Determine the (x, y) coordinate at the center of the cell enclosing the given text.  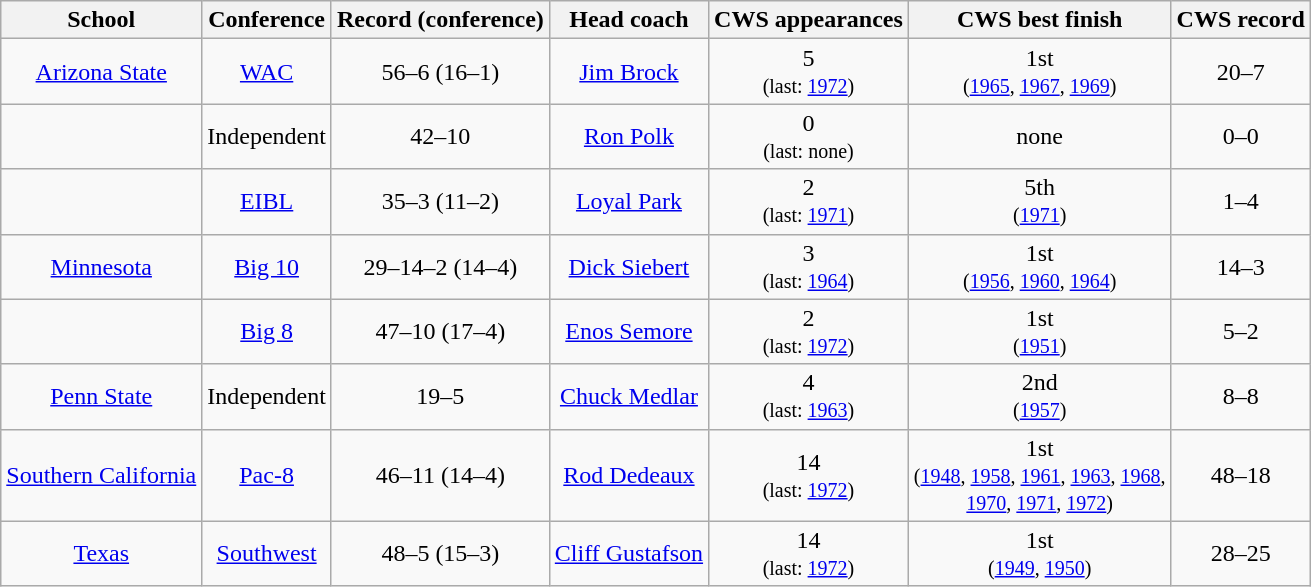
8–8 (1240, 396)
35–3 (11–2) (440, 202)
Loyal Park (628, 202)
none (1040, 136)
1–4 (1240, 202)
CWS appearances (809, 20)
5–2 (1240, 332)
1st(1951) (1040, 332)
2nd(1957) (1040, 396)
Jim Brock (628, 72)
14–3 (1240, 266)
56–6 (16–1) (440, 72)
1st(1965, 1967, 1969) (1040, 72)
Head coach (628, 20)
Rod Dedeaux (628, 475)
19–5 (440, 396)
5th(1971) (1040, 202)
Chuck Medlar (628, 396)
42–10 (440, 136)
Southwest (267, 554)
School (102, 20)
CWS best finish (1040, 20)
0(last: none) (809, 136)
CWS record (1240, 20)
Ron Polk (628, 136)
Arizona State (102, 72)
1st(1956, 1960, 1964) (1040, 266)
2(last: 1972) (809, 332)
WAC (267, 72)
47–10 (17–4) (440, 332)
48–5 (15–3) (440, 554)
20–7 (1240, 72)
28–25 (1240, 554)
4(last: 1963) (809, 396)
0–0 (1240, 136)
Minnesota (102, 266)
5(last: 1972) (809, 72)
Enos Semore (628, 332)
Record (conference) (440, 20)
Cliff Gustafson (628, 554)
48–18 (1240, 475)
EIBL (267, 202)
Penn State (102, 396)
1st(1948, 1958, 1961, 1963, 1968, 1970, 1971, 1972) (1040, 475)
Big 8 (267, 332)
Dick Siebert (628, 266)
3(last: 1964) (809, 266)
Big 10 (267, 266)
Conference (267, 20)
46–11 (14–4) (440, 475)
Texas (102, 554)
Southern California (102, 475)
Pac-8 (267, 475)
29–14–2 (14–4) (440, 266)
2(last: 1971) (809, 202)
1st(1949, 1950) (1040, 554)
